Scan for the cell matching the given text and deliver its (X, Y) coordinate at center. 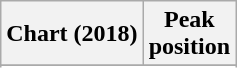
Chart (2018) (72, 34)
Peak position (189, 34)
